Determine the [X, Y] coordinate at the center of the cell enclosing the given text.  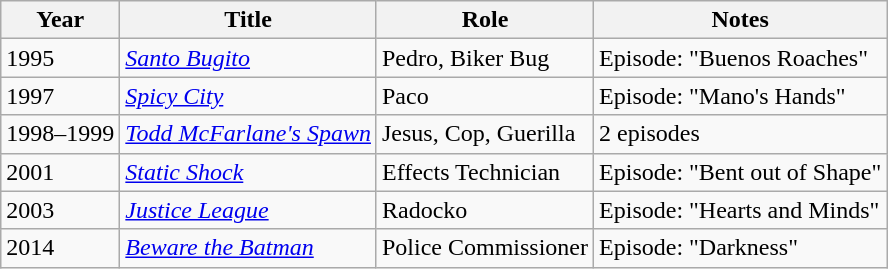
Police Commissioner [484, 248]
2003 [60, 210]
Episode: "Bent out of Shape" [740, 172]
Notes [740, 20]
2 episodes [740, 134]
Episode: "Mano's Hands" [740, 96]
Episode: "Buenos Roaches" [740, 58]
Paco [484, 96]
Spicy City [248, 96]
Santo Bugito [248, 58]
1998–1999 [60, 134]
2014 [60, 248]
Beware the Batman [248, 248]
Episode: "Hearts and Minds" [740, 210]
Radocko [484, 210]
2001 [60, 172]
1997 [60, 96]
Static Shock [248, 172]
Year [60, 20]
Pedro, Biker Bug [484, 58]
Todd McFarlane's Spawn [248, 134]
Justice League [248, 210]
Episode: "Darkness" [740, 248]
Effects Technician [484, 172]
1995 [60, 58]
Role [484, 20]
Jesus, Cop, Guerilla [484, 134]
Title [248, 20]
